Capture the cell that displays the provided text and extract its [X, Y] central coordinate. 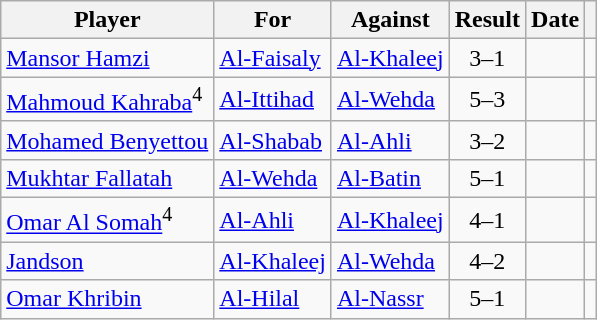
3–2 [487, 140]
Player [108, 20]
Result [487, 20]
Al-Nassr [390, 299]
Al-Hilal [273, 299]
Mukhtar Fallatah [108, 178]
3–1 [487, 58]
Al-Ittihad [273, 100]
Omar Khribin [108, 299]
Mansor Hamzi [108, 58]
Omar Al Somah4 [108, 220]
4–1 [487, 220]
Jandson [108, 261]
Date [556, 20]
Al-Faisaly [273, 58]
Mohamed Benyettou [108, 140]
Against [390, 20]
4–2 [487, 261]
5–3 [487, 100]
Al-Batin [390, 178]
For [273, 20]
Al-Shabab [273, 140]
Mahmoud Kahraba4 [108, 100]
